For the text-containing cell, return its midpoint in (x, y) coordinate format. 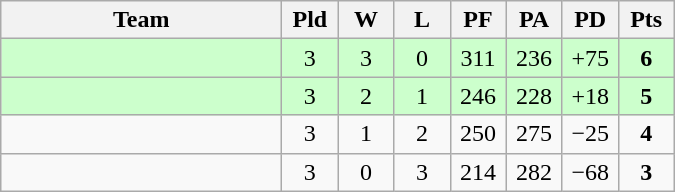
275 (534, 134)
Pts (646, 20)
236 (534, 58)
214 (478, 172)
4 (646, 134)
L (422, 20)
6 (646, 58)
−25 (590, 134)
Team (142, 20)
Pld (310, 20)
250 (478, 134)
+18 (590, 96)
+75 (590, 58)
W (366, 20)
PA (534, 20)
−68 (590, 172)
PD (590, 20)
282 (534, 172)
5 (646, 96)
246 (478, 96)
311 (478, 58)
228 (534, 96)
PF (478, 20)
